Provide the (X, Y) coordinate of the cell's center where the given text is located.  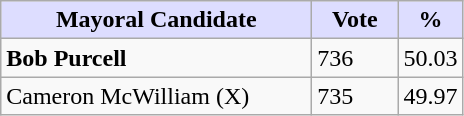
Vote (355, 20)
Bob Purcell (156, 58)
735 (355, 96)
Cameron McWilliam (X) (156, 96)
50.03 (430, 58)
736 (355, 58)
% (430, 20)
49.97 (430, 96)
Mayoral Candidate (156, 20)
